Pinpoint the cell where the given text exists, returning its (x, y) midpoint coordinate. 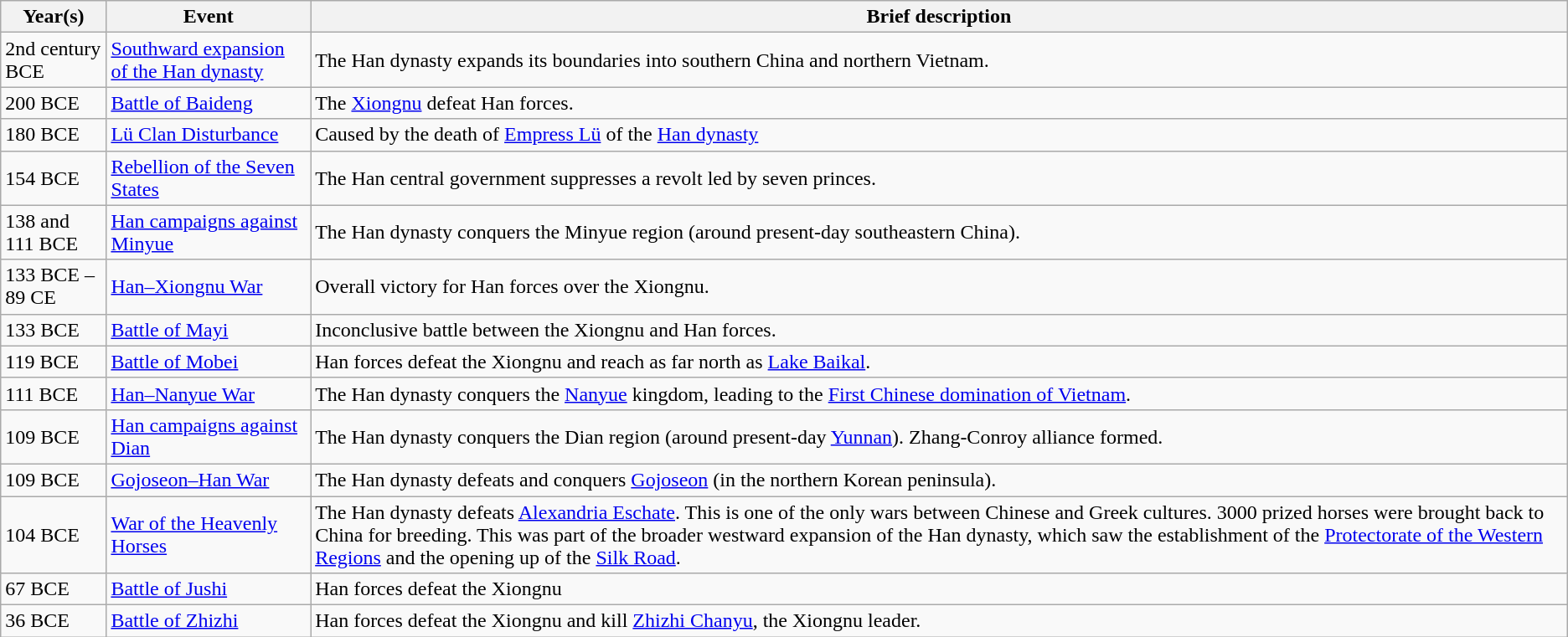
Event (209, 17)
133 BCE – 89 CE (54, 286)
The Han dynasty conquers the Dian region (around present-day Yunnan). Zhang-Conroy alliance formed. (940, 437)
Southward expansion of the Han dynasty (209, 60)
104 BCE (54, 534)
Battle of Mayi (209, 330)
Battle of Zhizhi (209, 621)
2nd century BCE (54, 60)
Han forces defeat the Xiongnu and reach as far north as Lake Baikal. (940, 362)
The Han central government suppresses a revolt led by seven princes. (940, 177)
Battle of Jushi (209, 589)
Rebellion of the Seven States (209, 177)
Han–Nanyue War (209, 393)
138 and 111 BCE (54, 233)
The Han dynasty expands its boundaries into southern China and northern Vietnam. (940, 60)
The Han dynasty conquers the Minyue region (around present-day southeastern China). (940, 233)
Han campaigns against Minyue (209, 233)
180 BCE (54, 135)
67 BCE (54, 589)
Battle of Baideng (209, 103)
133 BCE (54, 330)
36 BCE (54, 621)
111 BCE (54, 393)
Brief description (940, 17)
Han campaigns against Dian (209, 437)
Han forces defeat the Xiongnu and kill Zhizhi Chanyu, the Xiongnu leader. (940, 621)
154 BCE (54, 177)
Inconclusive battle between the Xiongnu and Han forces. (940, 330)
War of the Heavenly Horses (209, 534)
Battle of Mobei (209, 362)
200 BCE (54, 103)
Gojoseon–Han War (209, 480)
Caused by the death of Empress Lü of the Han dynasty (940, 135)
119 BCE (54, 362)
Year(s) (54, 17)
The Xiongnu defeat Han forces. (940, 103)
The Han dynasty defeats and conquers Gojoseon (in the northern Korean peninsula). (940, 480)
Lü Clan Disturbance (209, 135)
The Han dynasty conquers the Nanyue kingdom, leading to the First Chinese domination of Vietnam. (940, 393)
Han–Xiongnu War (209, 286)
Overall victory for Han forces over the Xiongnu. (940, 286)
Han forces defeat the Xiongnu (940, 589)
